Search for the cell housing the specified text and yield its (X, Y) center coordinate. 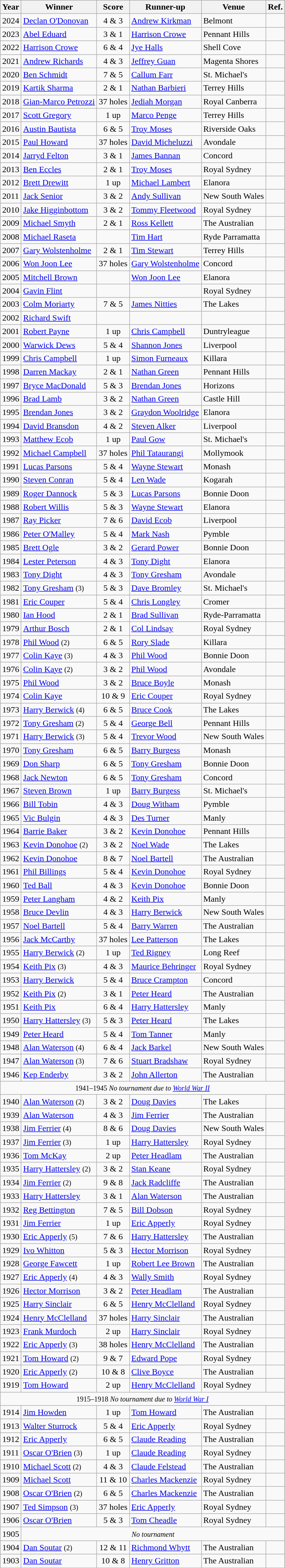
Harry Berwick (2) (59, 953)
1950 (11, 1020)
Dan Soutar (59, 1561)
1981 (11, 602)
1977 (11, 656)
Ross Kellett (165, 223)
Paul Howard (59, 142)
8 & 6 (113, 1129)
Warwick Dews (59, 345)
Edward Pope (165, 1358)
1934 (11, 1182)
Tony Gresham (3) (59, 588)
Reg Bettington (59, 1209)
Oscar O'Brien (59, 1520)
1919 (11, 1385)
2022 (11, 48)
Jim Ferrier (3) (59, 1142)
Bruce Boyle (165, 683)
2014 (11, 155)
1965 (11, 818)
Robert Willis (59, 507)
No tournament (153, 1534)
1986 (11, 534)
Graydon Woolridge (165, 413)
Kartik Sharma (59, 88)
Barrie Baker (59, 831)
Jack Newton (59, 777)
Jim Howden (59, 1412)
Keith Pix (3) (59, 966)
1905 (11, 1534)
Rory Slade (165, 642)
1967 (11, 791)
Jake Higginbottom (59, 210)
Harry Berwick (3) (59, 737)
Jeffrey Guan (165, 61)
2024 (11, 21)
Matthew Ecob (59, 439)
2009 (11, 223)
Runner-up (165, 7)
Shannon Jones (165, 345)
1999 (11, 358)
1987 (11, 520)
Jack Barkel (165, 1048)
1980 (11, 615)
1940 (11, 1102)
Mark Nash (165, 534)
Stuart Bradshaw (165, 1061)
1984 (11, 561)
Royal Canberra (234, 102)
1973 (11, 710)
Steven Conran (59, 480)
Gavin Flint (59, 291)
Richard Swift (59, 318)
Riverside Oaks (234, 129)
1951 (11, 1007)
1925 (11, 1304)
Alan Waterson (3) (59, 1061)
2023 (11, 34)
Harry Hattersley (2) (59, 1169)
Colin Kaye (3) (59, 656)
Colin Kaye (2) (59, 669)
Bill Dobson (165, 1209)
Ted Rigney (165, 953)
Andrew Richards (59, 61)
Maurice Behringer (165, 966)
2021 (11, 61)
Ben Eccles (59, 169)
1941–1945 No tournament due to World War II (143, 1088)
Jye Halls (165, 48)
Mollymook (234, 453)
2020 (11, 75)
1968 (11, 777)
1985 (11, 547)
2017 (11, 115)
2016 (11, 129)
Eric Apperly (5) (59, 1236)
Eric Apperly (4) (59, 1277)
1982 (11, 588)
1996 (11, 399)
Claude Felstead (165, 1466)
1927 (11, 1277)
Cromer (234, 602)
1975 (11, 683)
1920 (11, 1372)
1946 (11, 1075)
Michael Campbell (59, 453)
1971 (11, 737)
Phil Billings (59, 872)
1970 (11, 750)
1904 (11, 1547)
Brad Lamb (59, 399)
1906 (11, 1520)
Score (113, 7)
Tom McKay (59, 1155)
Keith Pix (2) (59, 993)
Steven Alker (165, 426)
1907 (11, 1507)
Kep Enderby (59, 1075)
2007 (11, 250)
1952 (11, 993)
Shell Cove (234, 48)
1955 (11, 953)
Eric Apperly (2) (59, 1372)
1913 (11, 1426)
38 holes (113, 1345)
Andrew Kirkman (165, 21)
Frank Murdoch (59, 1331)
Robert Payne (59, 331)
Tommy Fleetwood (165, 210)
1911 (11, 1453)
1923 (11, 1331)
1994 (11, 426)
Colm Moriarty (59, 304)
Dave Bromley (165, 588)
1931 (11, 1223)
1992 (11, 453)
1953 (11, 980)
Magenta Shores (234, 61)
Jim Ferrier (2) (59, 1182)
Alan Waterson (4) (59, 1048)
Vic Bulgin (59, 818)
2005 (11, 277)
Austin Bautista (59, 129)
Gian-Marco Petrozzi (59, 102)
Alan Waterson (2) (59, 1102)
1912 (11, 1439)
1929 (11, 1250)
Michael Scott (2) (59, 1466)
Colin Kaye (59, 696)
1954 (11, 966)
Year (11, 7)
1966 (11, 804)
Eric Apperly (3) (59, 1345)
2008 (11, 237)
Long Reef (234, 953)
Ben Schmidt (59, 75)
9 & 8 (113, 1182)
David Bransdon (59, 426)
Noel Wade (165, 845)
Bill Tobin (59, 804)
Ryde Parramatta (234, 237)
Simon Furneaux (165, 358)
2011 (11, 196)
11 & 10 (113, 1480)
1909 (11, 1480)
1974 (11, 696)
9 & 7 (113, 1358)
John Allerton (165, 1075)
1915–1918 No tournament due to World War I (143, 1399)
Richmond Whytt (165, 1547)
1995 (11, 413)
1924 (11, 1318)
Ivo Whitton (59, 1250)
Phil Tataurangi (165, 453)
Jack Senior (59, 196)
1990 (11, 480)
Walter Sturrock (59, 1426)
1932 (11, 1209)
2019 (11, 88)
1935 (11, 1169)
Kevin Donohoe (2) (59, 845)
1972 (11, 723)
Darren Mackay (59, 372)
1947 (11, 1061)
2000 (11, 345)
Mitchell Brown (59, 277)
1903 (11, 1561)
1939 (11, 1115)
Duntryleague (234, 331)
1910 (11, 1466)
2004 (11, 291)
Marco Penge (165, 115)
Bruce Crampton (165, 980)
Jim Ferrier (4) (59, 1129)
Peter Langham (59, 899)
Dan Soutar (2) (59, 1547)
George Bell (165, 723)
Trevor Wood (165, 737)
1978 (11, 642)
Ian Hood (59, 615)
Chris Longley (165, 602)
Tim Hart (165, 237)
Phil Wood (2) (59, 642)
Michael Smyth (59, 223)
Abel Eduard (59, 34)
David Ecob (165, 520)
Lee Patterson (165, 939)
1957 (11, 926)
Castle Hill (234, 399)
1983 (11, 574)
Ryde-Parramatta (234, 615)
1948 (11, 1048)
Kogarah (234, 480)
1949 (11, 1034)
Michael Lambert (165, 183)
2002 (11, 318)
1976 (11, 669)
Brett Drewitt (59, 183)
Tim Stewart (165, 250)
1988 (11, 507)
1969 (11, 764)
1991 (11, 466)
1921 (11, 1358)
2013 (11, 169)
Scott Gregory (59, 115)
Michael Scott (59, 1480)
Tom Cheadle (165, 1520)
1998 (11, 372)
2003 (11, 304)
2010 (11, 210)
Steven Brown (59, 791)
Des Turner (165, 818)
Oscar O'Brien (2) (59, 1493)
Lester Peterson (59, 561)
Peter O'Malley (59, 534)
Doug Witham (165, 804)
George Fawcett (59, 1264)
1914 (11, 1412)
Brad Sullivan (165, 615)
1937 (11, 1142)
Col Lindsay (165, 629)
Paul Gow (165, 439)
Michael Raseta (59, 237)
1926 (11, 1291)
1959 (11, 899)
10 & 9 (113, 696)
Oscar O'Brien (3) (59, 1453)
Venue (234, 7)
2001 (11, 331)
Wally Smith (165, 1277)
Stan Keane (165, 1169)
Belmont (234, 21)
David Micheluzzi (165, 142)
Tom Howard (2) (59, 1358)
Bruce Devlin (59, 912)
Bryce MacDonald (59, 385)
1933 (11, 1196)
Ted Ball (59, 885)
Callum Farr (165, 75)
12 & 11 (113, 1547)
Tom Tanner (165, 1034)
2015 (11, 142)
2006 (11, 264)
Clive Boyce (165, 1372)
2018 (11, 102)
James Nitties (165, 304)
Gerard Power (165, 547)
Ray Picker (59, 520)
1928 (11, 1264)
1960 (11, 885)
Tony Gresham (2) (59, 723)
1938 (11, 1129)
1922 (11, 1345)
Don Sharp (59, 764)
Brett Ogle (59, 547)
Bruce Cook (165, 710)
Robert Lee Brown (165, 1264)
1979 (11, 629)
1989 (11, 493)
Jarryd Felton (59, 155)
1964 (11, 831)
Len Wade (165, 480)
1961 (11, 872)
Jack McCarthy (59, 939)
Winner (59, 7)
Harry Berwick (4) (59, 710)
Henry Gritton (165, 1561)
Ted Simpson (3) (59, 1507)
1930 (11, 1236)
Arthur Bosch (59, 629)
1997 (11, 385)
1962 (11, 858)
1958 (11, 912)
Nathan Barbieri (165, 88)
1908 (11, 1493)
8 & 7 (113, 858)
Jediah Morgan (165, 102)
1956 (11, 939)
Horizons (234, 385)
1963 (11, 845)
Barry Warren (165, 926)
Roger Dannock (59, 493)
Ref. (275, 7)
Harry Hattersley (3) (59, 1020)
Jack Radcliffe (165, 1182)
2012 (11, 183)
1993 (11, 439)
Declan O'Donovan (59, 21)
James Bannan (165, 155)
Andy Sullivan (165, 196)
1936 (11, 1155)
